Detect which cell encompasses the target text, then output its (X, Y) center coordinate. 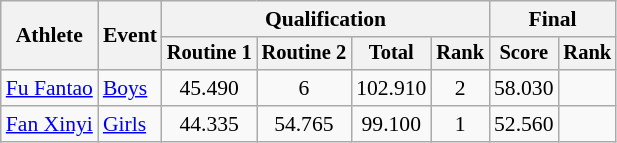
45.490 (210, 88)
Routine 1 (210, 54)
58.030 (524, 88)
2 (460, 88)
Fu Fantao (50, 88)
Boys (130, 88)
Score (524, 54)
Athlete (50, 36)
Total (391, 54)
99.100 (391, 124)
102.910 (391, 88)
54.765 (304, 124)
44.335 (210, 124)
Final (552, 19)
Fan Xinyi (50, 124)
Girls (130, 124)
52.560 (524, 124)
Qualification (326, 19)
Event (130, 36)
Routine 2 (304, 54)
1 (460, 124)
6 (304, 88)
